Pinpoint the cell where the given text exists, returning its [X, Y] midpoint coordinate. 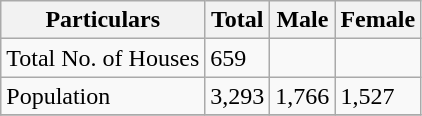
Particulars [103, 20]
1,527 [378, 96]
Female [378, 20]
659 [238, 58]
Total No. of Houses [103, 58]
1,766 [302, 96]
3,293 [238, 96]
Population [103, 96]
Total [238, 20]
Male [302, 20]
